Determine the [X, Y] coordinate at the center of the cell enclosing the given text.  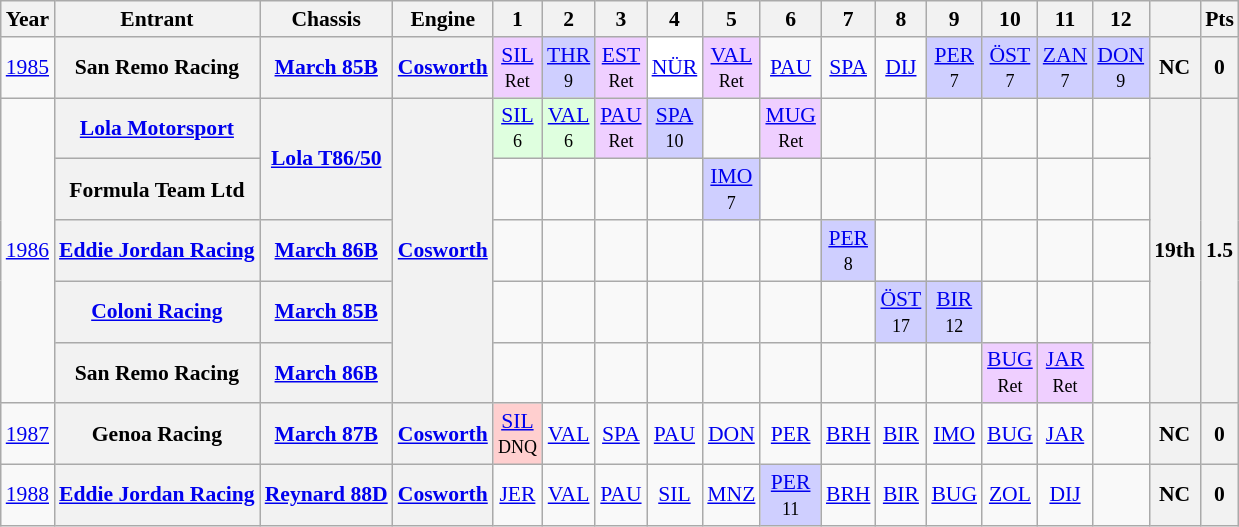
Chassis [326, 19]
IMO [954, 434]
PER7 [954, 68]
10 [1010, 19]
PAURet [620, 128]
BIR12 [954, 312]
VAL6 [568, 128]
IMO7 [731, 190]
SIL [675, 496]
SILDNQ [518, 434]
Lola T86/50 [326, 159]
Entrant [157, 19]
JER [518, 496]
1.5 [1220, 251]
1986 [28, 251]
March 87B [326, 434]
THR9 [568, 68]
DON9 [1120, 68]
1 [518, 19]
JAR [1065, 434]
ÖST17 [900, 312]
1988 [28, 496]
DON [731, 434]
PER8 [848, 250]
JARRet [1065, 372]
PER [790, 434]
SIL6 [518, 128]
3 [620, 19]
7 [848, 19]
SILRet [518, 68]
MNZ [731, 496]
12 [1120, 19]
NÜR [675, 68]
Formula Team Ltd [157, 190]
Lola Motorsport [157, 128]
BUGRet [1010, 372]
MUGRet [790, 128]
9 [954, 19]
4 [675, 19]
19th [1174, 251]
8 [900, 19]
ZAN7 [1065, 68]
11 [1065, 19]
VALRet [731, 68]
SPA10 [675, 128]
Engine [443, 19]
ESTRet [620, 68]
Pts [1220, 19]
Reynard 88D [326, 496]
1985 [28, 68]
Year [28, 19]
ÖST7 [1010, 68]
2 [568, 19]
Genoa Racing [157, 434]
Coloni Racing [157, 312]
PER11 [790, 496]
ZOL [1010, 496]
5 [731, 19]
1987 [28, 434]
6 [790, 19]
